From the cell containing the given text, extract its center point as (X, Y) coordinate. 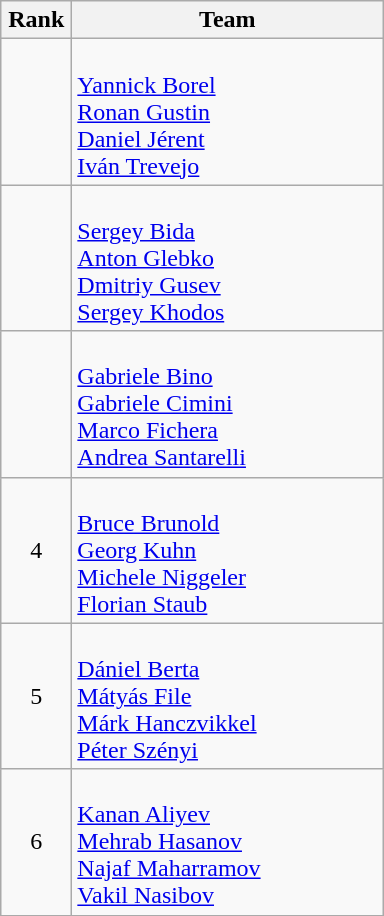
Team (228, 20)
Kanan AliyevMehrab HasanovNajaf MaharramovVakil Nasibov (228, 842)
Dániel BertaMátyás FileMárk HanczvikkelPéter Szényi (228, 696)
4 (36, 550)
Yannick BorelRonan GustinDaniel JérentIván Trevejo (228, 112)
Bruce BrunoldGeorg KuhnMichele NiggelerFlorian Staub (228, 550)
Gabriele BinoGabriele CiminiMarco FicheraAndrea Santarelli (228, 404)
Rank (36, 20)
Sergey BidaAnton GlebkoDmitriy GusevSergey Khodos (228, 258)
5 (36, 696)
6 (36, 842)
